Scan for the cell matching the given text and deliver its (X, Y) coordinate at center. 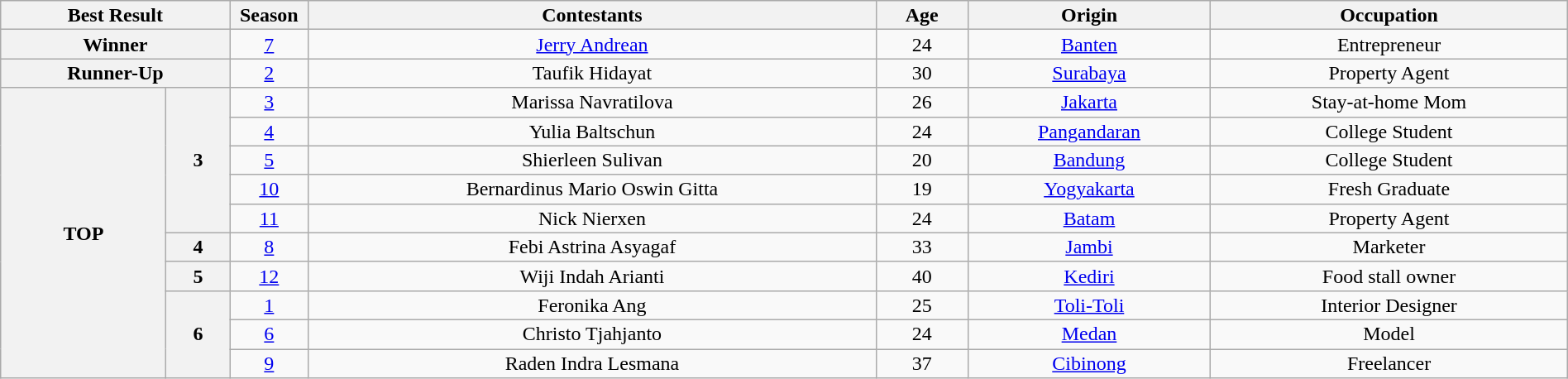
Occupation (1389, 15)
Winner (116, 45)
33 (921, 247)
Bandung (1089, 161)
8 (270, 247)
Kediri (1089, 276)
Stay-at-home Mom (1389, 103)
7 (270, 45)
Best Result (116, 15)
9 (270, 364)
Toli-Toli (1089, 305)
Surabaya (1089, 73)
Shierleen Sulivan (592, 161)
Nick Nierxen (592, 218)
Yulia Baltschun (592, 131)
Batam (1089, 218)
11 (270, 218)
Jerry Andrean (592, 45)
Yogyakarta (1089, 189)
TOP (84, 233)
25 (921, 305)
10 (270, 189)
Marketer (1389, 247)
Jakarta (1089, 103)
Origin (1089, 15)
Food stall owner (1389, 276)
Medan (1089, 334)
Christo Tjahjanto (592, 334)
Model (1389, 334)
26 (921, 103)
Pangandaran (1089, 131)
Entrepreneur (1389, 45)
40 (921, 276)
Cibinong (1089, 364)
Freelancer (1389, 364)
37 (921, 364)
Age (921, 15)
19 (921, 189)
Wiji Indah Arianti (592, 276)
Bernardinus Mario Oswin Gitta (592, 189)
20 (921, 161)
Feronika Ang (592, 305)
Marissa Navratilova (592, 103)
12 (270, 276)
Taufik Hidayat (592, 73)
Interior Designer (1389, 305)
2 (270, 73)
Banten (1089, 45)
Raden Indra Lesmana (592, 364)
Contestants (592, 15)
Febi Astrina Asyagaf (592, 247)
Runner-Up (116, 73)
Fresh Graduate (1389, 189)
Season (270, 15)
30 (921, 73)
Jambi (1089, 247)
1 (270, 305)
